Identify which cell holds the provided text, then report its (x, y) central coordinate. 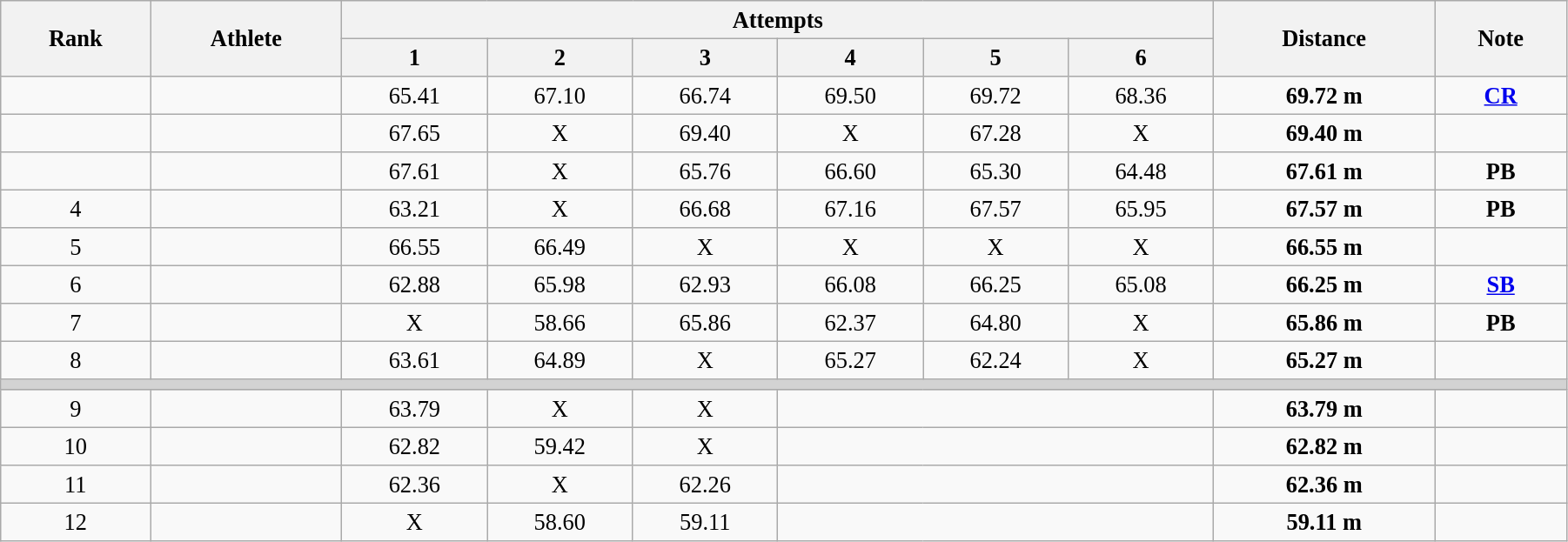
62.82 (414, 446)
Rank (76, 38)
67.61 m (1324, 171)
64.89 (560, 360)
69.72 (995, 95)
3 (705, 57)
69.50 (851, 95)
62.88 (414, 284)
65.76 (705, 171)
7 (76, 323)
65.86 m (1324, 323)
58.60 (560, 522)
66.49 (560, 247)
64.80 (995, 323)
67.57 m (1324, 209)
63.79 (414, 409)
CR (1501, 95)
62.36 m (1324, 485)
65.08 (1142, 284)
Distance (1324, 38)
67.16 (851, 209)
65.95 (1142, 209)
Athlete (246, 38)
66.55 m (1324, 247)
8 (76, 360)
11 (76, 485)
59.42 (560, 446)
9 (76, 409)
67.65 (414, 133)
62.24 (995, 360)
66.55 (414, 247)
12 (76, 522)
62.26 (705, 485)
63.61 (414, 360)
62.37 (851, 323)
Note (1501, 38)
65.27 (851, 360)
67.10 (560, 95)
65.41 (414, 95)
69.40 m (1324, 133)
65.30 (995, 171)
67.61 (414, 171)
66.25 m (1324, 284)
1 (414, 57)
10 (76, 446)
58.66 (560, 323)
2 (560, 57)
63.79 m (1324, 409)
62.82 m (1324, 446)
66.25 (995, 284)
66.68 (705, 209)
62.36 (414, 485)
59.11 m (1324, 522)
64.48 (1142, 171)
59.11 (705, 522)
65.27 m (1324, 360)
68.36 (1142, 95)
66.74 (705, 95)
62.93 (705, 284)
65.86 (705, 323)
67.57 (995, 209)
69.72 m (1324, 95)
Attempts (778, 19)
63.21 (414, 209)
67.28 (995, 133)
66.08 (851, 284)
66.60 (851, 171)
65.98 (560, 284)
69.40 (705, 133)
SB (1501, 284)
